Output the (x, y) coordinate of the center of the cell containing the given text.  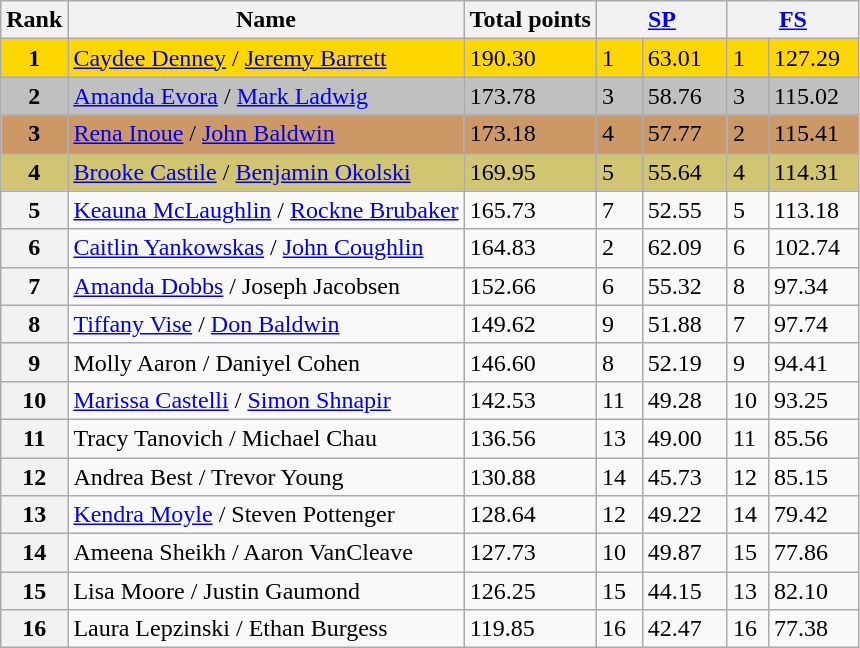
152.66 (530, 286)
49.22 (684, 515)
Ameena Sheikh / Aaron VanCleave (266, 553)
Caitlin Yankowskas / John Coughlin (266, 248)
127.29 (813, 58)
Name (266, 20)
115.41 (813, 134)
49.28 (684, 400)
Kendra Moyle / Steven Pottenger (266, 515)
165.73 (530, 210)
52.55 (684, 210)
51.88 (684, 324)
169.95 (530, 172)
114.31 (813, 172)
55.64 (684, 172)
49.87 (684, 553)
58.76 (684, 96)
Andrea Best / Trevor Young (266, 477)
77.38 (813, 629)
190.30 (530, 58)
Tracy Tanovich / Michael Chau (266, 438)
77.86 (813, 553)
45.73 (684, 477)
82.10 (813, 591)
85.15 (813, 477)
119.85 (530, 629)
Total points (530, 20)
79.42 (813, 515)
93.25 (813, 400)
149.62 (530, 324)
164.83 (530, 248)
63.01 (684, 58)
130.88 (530, 477)
52.19 (684, 362)
Rank (34, 20)
97.34 (813, 286)
113.18 (813, 210)
146.60 (530, 362)
55.32 (684, 286)
136.56 (530, 438)
126.25 (530, 591)
Tiffany Vise / Don Baldwin (266, 324)
FS (792, 20)
Brooke Castile / Benjamin Okolski (266, 172)
Keauna McLaughlin / Rockne Brubaker (266, 210)
SP (662, 20)
Amanda Evora / Mark Ladwig (266, 96)
Amanda Dobbs / Joseph Jacobsen (266, 286)
142.53 (530, 400)
94.41 (813, 362)
42.47 (684, 629)
44.15 (684, 591)
102.74 (813, 248)
115.02 (813, 96)
85.56 (813, 438)
97.74 (813, 324)
62.09 (684, 248)
Caydee Denney / Jeremy Barrett (266, 58)
57.77 (684, 134)
128.64 (530, 515)
173.18 (530, 134)
49.00 (684, 438)
Laura Lepzinski / Ethan Burgess (266, 629)
Rena Inoue / John Baldwin (266, 134)
127.73 (530, 553)
Marissa Castelli / Simon Shnapir (266, 400)
Molly Aaron / Daniyel Cohen (266, 362)
173.78 (530, 96)
Lisa Moore / Justin Gaumond (266, 591)
